Extract the (x, y) coordinate from the center of the cell holding the provided text.  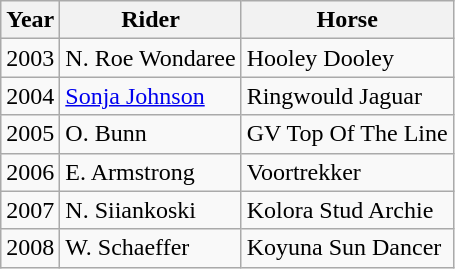
Year (30, 20)
Voortrekker (347, 172)
2007 (30, 210)
Koyuna Sun Dancer (347, 248)
Kolora Stud Archie (347, 210)
2006 (30, 172)
GV Top Of The Line (347, 134)
Ringwould Jaguar (347, 96)
Sonja Johnson (150, 96)
O. Bunn (150, 134)
Hooley Dooley (347, 58)
Rider (150, 20)
2005 (30, 134)
W. Schaeffer (150, 248)
E. Armstrong (150, 172)
2008 (30, 248)
2003 (30, 58)
Horse (347, 20)
N. Roe Wondaree (150, 58)
2004 (30, 96)
N. Siiankoski (150, 210)
